Locate the cell with the specified text and output its [x, y] center coordinate. 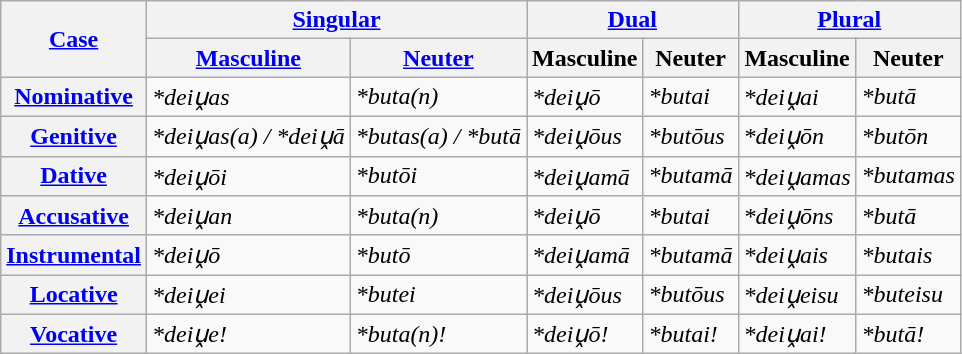
Plural [849, 20]
*buta(n)! [438, 334]
*deiṷais [797, 255]
Locative [74, 295]
*butōn [908, 136]
*butai! [690, 334]
*deiṷe! [248, 334]
*deiṷei [248, 295]
Case [74, 39]
*deiṷas [248, 97]
*deiṷai! [797, 334]
*butamas [908, 176]
Nominative [74, 97]
*butais [908, 255]
*buteisu [908, 295]
*butō [438, 255]
Instrumental [74, 255]
*deiṷan [248, 216]
*deiṷas(a) / *deiṷā [248, 136]
*deiṷamas [797, 176]
*butei [438, 295]
*butā! [908, 334]
*deiṷōn [797, 136]
*deiṷō! [585, 334]
Dual [632, 20]
*deiṷeisu [797, 295]
*butōi [438, 176]
*deiṷōns [797, 216]
Genitive [74, 136]
*butas(a) / *butā [438, 136]
Vocative [74, 334]
Singular [336, 20]
Dative [74, 176]
*deiṷai [797, 97]
Accusative [74, 216]
*deiṷōi [248, 176]
